Output the (x, y) coordinate of the center of the cell containing the given text.  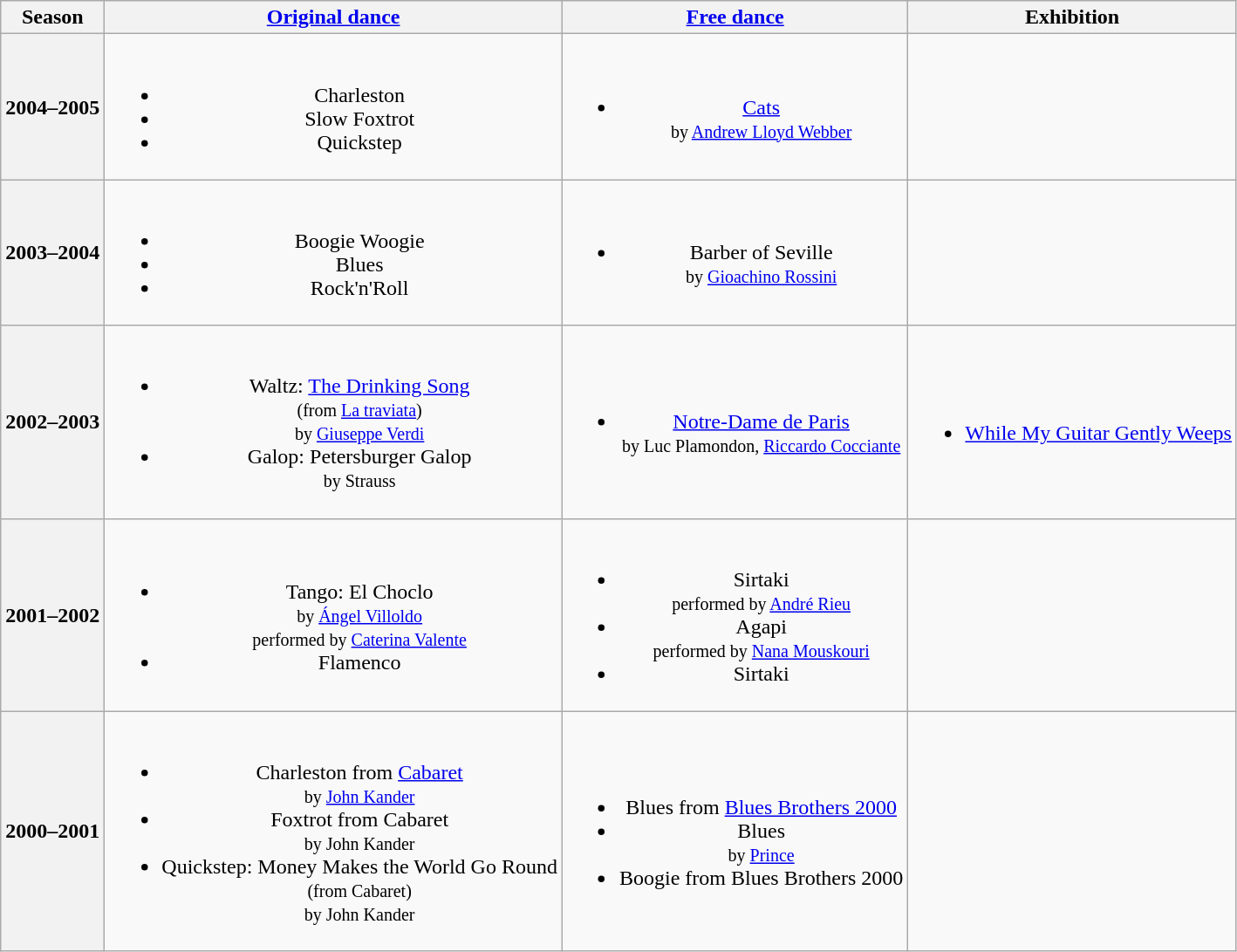
While My Guitar Gently Weeps (1073, 422)
Waltz: The Drinking Song (from La traviata) by Giuseppe Verdi Galop: Petersburger Galop by Strauss (333, 422)
Notre-Dame de Paris by Luc Plamondon, Riccardo Cocciante (735, 422)
Cats by Andrew Lloyd Webber (735, 106)
Free dance (735, 17)
2000–2001 (52, 831)
Sirtaki performed by André Rieu Agapi performed by Nana Mouskouri Sirtaki (735, 614)
2004–2005 (52, 106)
Season (52, 17)
2003–2004 (52, 253)
Exhibition (1073, 17)
Original dance (333, 17)
Boogie WoogieBluesRock'n'Roll (333, 253)
CharlestonSlow FoxtrotQuickstep (333, 106)
2002–2003 (52, 422)
Charleston from Cabaret by John Kander Foxtrot from Cabaret by John Kander Quickstep: Money Makes the World Go Round (from Cabaret) by John Kander (333, 831)
Tango: El Choclo by Ángel Villoldo performed by Caterina Valente Flamenco (333, 614)
2001–2002 (52, 614)
Barber of Seville by Gioachino Rossini (735, 253)
Blues from Blues Brothers 2000Blues by Prince Boogie from Blues Brothers 2000 (735, 831)
